Return (X, Y) of the center of cell containing provided text 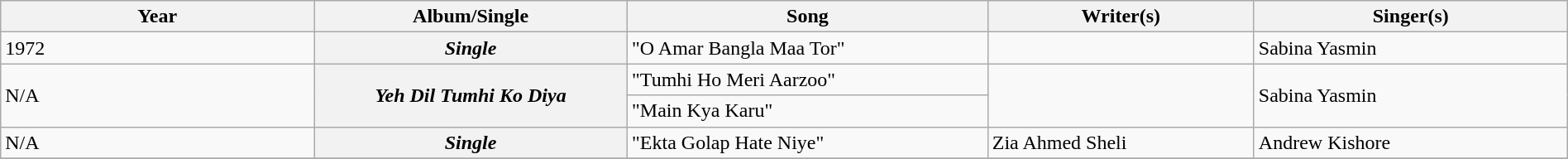
1972 (157, 48)
Zia Ahmed Sheli (1121, 142)
Song (808, 17)
Year (157, 17)
"Main Kya Karu" (808, 111)
Andrew Kishore (1411, 142)
"Tumhi Ho Meri Aarzoo" (808, 79)
"Ekta Golap Hate Niye" (808, 142)
Singer(s) (1411, 17)
"O Amar Bangla Maa Tor" (808, 48)
Yeh Dil Tumhi Ko Diya (471, 95)
Album/Single (471, 17)
Writer(s) (1121, 17)
